Output the [x, y] coordinate of the center of the cell containing the given text.  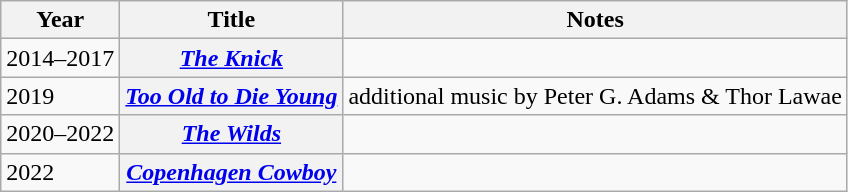
Year [60, 20]
2014–2017 [60, 58]
The Knick [232, 58]
Title [232, 20]
2022 [60, 172]
The Wilds [232, 134]
Too Old to Die Young [232, 96]
Notes [596, 20]
2019 [60, 96]
Copenhagen Cowboy [232, 172]
additional music by Peter G. Adams & Thor Lawae [596, 96]
2020–2022 [60, 134]
